Locate the cell with the specified text and output its [x, y] center coordinate. 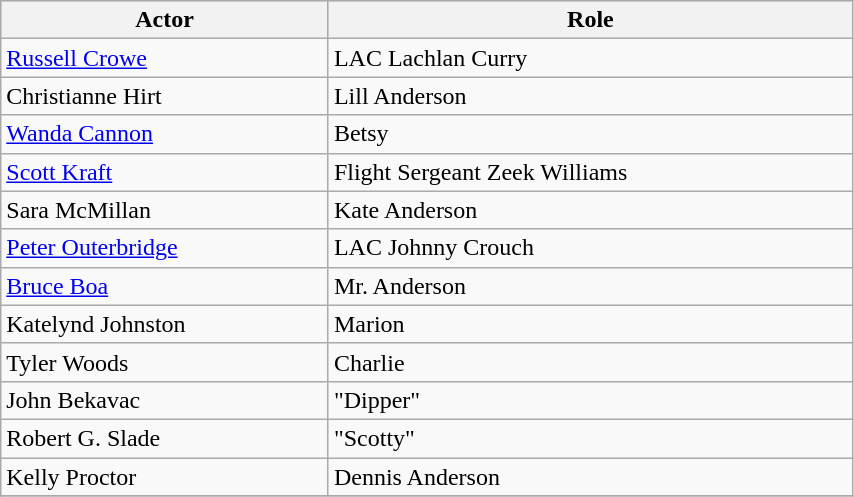
Russell Crowe [165, 58]
Kate Anderson [590, 210]
LAC Lachlan Curry [590, 58]
Bruce Boa [165, 286]
Betsy [590, 134]
Katelynd Johnston [165, 324]
"Scotty" [590, 438]
Wanda Cannon [165, 134]
Peter Outerbridge [165, 248]
John Bekavac [165, 400]
Dennis Anderson [590, 477]
Tyler Woods [165, 362]
Robert G. Slade [165, 438]
Sara McMillan [165, 210]
Lill Anderson [590, 96]
Marion [590, 324]
Christianne Hirt [165, 96]
Mr. Anderson [590, 286]
"Dipper" [590, 400]
Scott Kraft [165, 172]
Charlie [590, 362]
LAC Johnny Crouch [590, 248]
Role [590, 20]
Flight Sergeant Zeek Williams [590, 172]
Actor [165, 20]
Kelly Proctor [165, 477]
